Find where the given text appears and provide that cell's center as [x, y] coordinate. 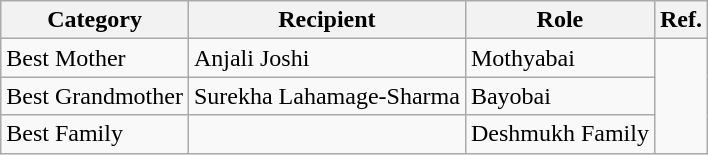
Category [95, 20]
Best Grandmother [95, 96]
Best Family [95, 134]
Best Mother [95, 58]
Surekha Lahamage-Sharma [326, 96]
Anjali Joshi [326, 58]
Deshmukh Family [560, 134]
Bayobai [560, 96]
Ref. [680, 20]
Recipient [326, 20]
Mothyabai [560, 58]
Role [560, 20]
